Search for the cell housing the specified text and yield its [X, Y] center coordinate. 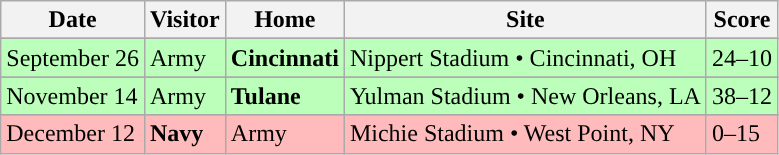
December 12 [73, 134]
Cincinnati [284, 58]
November 14 [73, 96]
38–12 [742, 96]
Visitor [184, 20]
Yulman Stadium • New Orleans, LA [525, 96]
Score [742, 20]
Nippert Stadium • Cincinnati, OH [525, 58]
Navy [184, 134]
24–10 [742, 58]
0–15 [742, 134]
Home [284, 20]
Michie Stadium • West Point, NY [525, 134]
Date [73, 20]
Tulane [284, 96]
September 26 [73, 58]
Site [525, 20]
